Return [X, Y] of the center of cell containing provided text 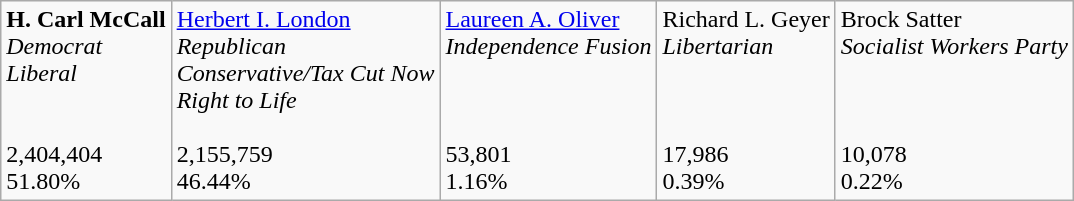
Richard L. GeyerLibertarian 17,9860.39% [746, 101]
H. Carl McCallDemocratLiberal2,404,40451.80% [86, 101]
Herbert I. LondonRepublicanConservative/Tax Cut NowRight to Life 2,155,75946.44% [306, 101]
Laureen A. OliverIndependence Fusion 53,8011.16% [548, 101]
Brock SatterSocialist Workers Party 10,0780.22% [954, 101]
